From the cell containing the given text, extract its center point as (x, y) coordinate. 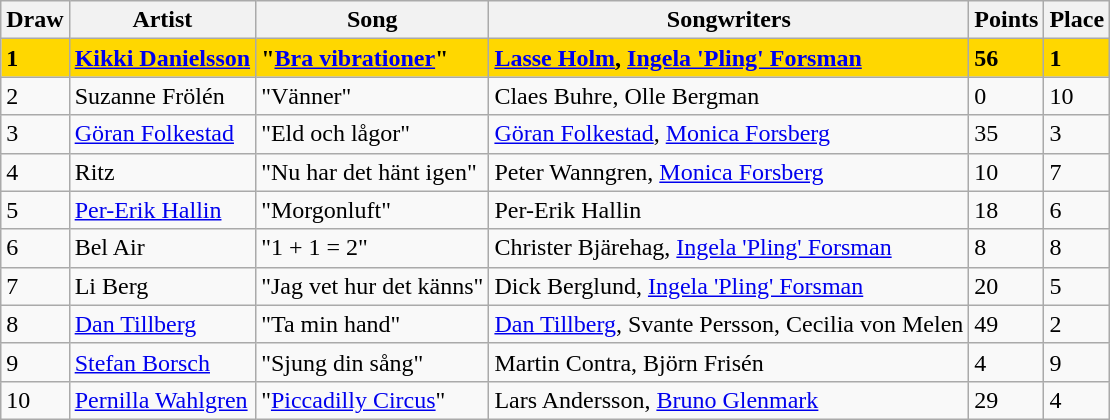
35 (1006, 134)
"Morgonluft" (372, 210)
"Ta min hand" (372, 324)
"1 + 1 = 2" (372, 248)
29 (1006, 400)
"Jag vet hur det känns" (372, 286)
"Nu har det hänt igen" (372, 172)
Dan Tillberg (162, 324)
Lars Andersson, Bruno Glenmark (729, 400)
Ritz (162, 172)
"Piccadilly Circus" (372, 400)
"Sjung din sång" (372, 362)
Points (1006, 20)
49 (1006, 324)
Dan Tillberg, Svante Persson, Cecilia von Melen (729, 324)
Songwriters (729, 20)
Kikki Danielsson (162, 58)
Li Berg (162, 286)
Dick Berglund, Ingela 'Pling' Forsman (729, 286)
Göran Folkestad, Monica Forsberg (729, 134)
"Eld och lågor" (372, 134)
Martin Contra, Björn Frisén (729, 362)
Artist (162, 20)
Göran Folkestad (162, 134)
Stefan Borsch (162, 362)
Song (372, 20)
"Bra vibrationer" (372, 58)
Peter Wanngren, Monica Forsberg (729, 172)
56 (1006, 58)
Draw (35, 20)
Lasse Holm, Ingela 'Pling' Forsman (729, 58)
"Vänner" (372, 96)
18 (1006, 210)
0 (1006, 96)
Bel Air (162, 248)
Suzanne Frölén (162, 96)
20 (1006, 286)
Claes Buhre, Olle Bergman (729, 96)
Pernilla Wahlgren (162, 400)
Christer Bjärehag, Ingela 'Pling' Forsman (729, 248)
Place (1077, 20)
